Capture the cell that displays the provided text and extract its (X, Y) central coordinate. 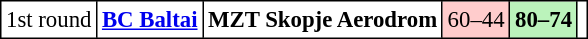
80–74 (544, 20)
BC Baltai (150, 20)
MZT Skopje Aerodrom (323, 20)
1st round (49, 20)
60–44 (476, 20)
